Provide the [X, Y] coordinate of the cell's center where the given text is located.  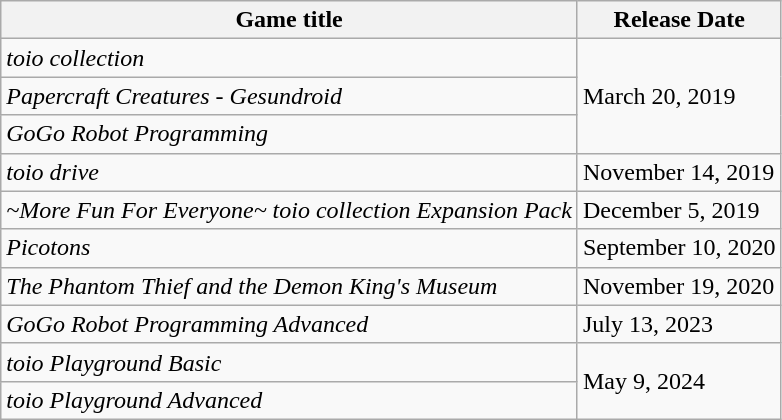
September 10, 2020 [679, 248]
Release Date [679, 20]
Picotons [290, 248]
March 20, 2019 [679, 96]
toio drive [290, 172]
GoGo Robot Programming [290, 134]
Game title [290, 20]
~More Fun For Everyone~ toio collection Expansion Pack [290, 210]
toio Playground Advanced [290, 400]
toio collection [290, 58]
November 14, 2019 [679, 172]
toio Playground Basic [290, 362]
GoGo Robot Programming Advanced [290, 324]
December 5, 2019 [679, 210]
May 9, 2024 [679, 381]
Papercraft Creatures - Gesundroid [290, 96]
November 19, 2020 [679, 286]
July 13, 2023 [679, 324]
The Phantom Thief and the Demon King's Museum [290, 286]
